Capture the cell that displays the provided text and extract its [X, Y] central coordinate. 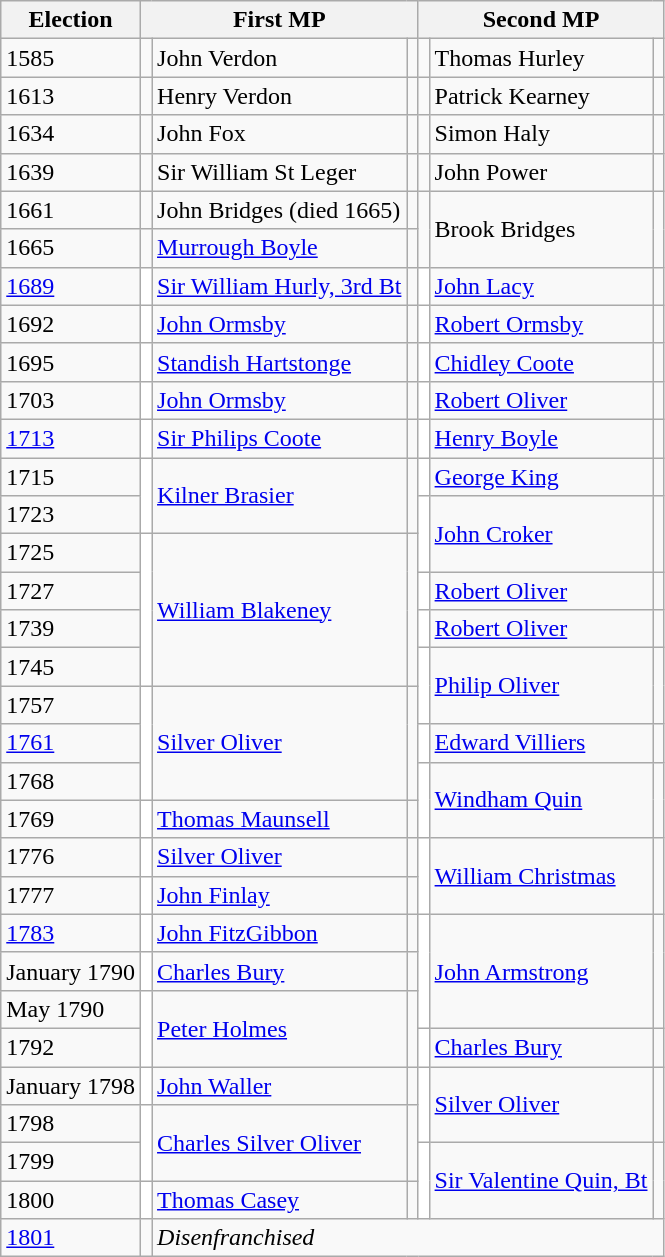
1585 [71, 58]
January 1798 [71, 1085]
Thomas Hurley [541, 58]
John Armstrong [541, 971]
Election [71, 20]
Sir William St Leger [280, 172]
Brook Bridges [541, 229]
Kilner Brasier [280, 496]
Philip Oliver [541, 686]
Charles Silver Oliver [280, 1143]
John Verdon [280, 58]
John Fox [280, 134]
1798 [71, 1124]
1783 [71, 933]
John Finlay [280, 895]
Simon Haly [541, 134]
Henry Verdon [280, 96]
1665 [71, 248]
1689 [71, 286]
George King [541, 477]
1761 [71, 743]
1800 [71, 1200]
John Power [541, 172]
1799 [71, 1162]
1725 [71, 553]
January 1790 [71, 971]
Disenfranchised [408, 1238]
Windham Quin [541, 800]
Sir William Hurly, 3rd Bt [280, 286]
1777 [71, 895]
Sir Philips Coote [280, 438]
John Bridges (died 1665) [280, 210]
Henry Boyle [541, 438]
1769 [71, 819]
Patrick Kearney [541, 96]
1634 [71, 134]
Second MP [541, 20]
John FitzGibbon [280, 933]
Peter Holmes [280, 1028]
Robert Ormsby [541, 324]
Sir Valentine Quin, Bt [541, 1181]
1801 [71, 1238]
1703 [71, 400]
Chidley Coote [541, 362]
1695 [71, 362]
John Waller [280, 1085]
First MP [279, 20]
1692 [71, 324]
1613 [71, 96]
1739 [71, 629]
1639 [71, 172]
May 1790 [71, 1009]
William Blakeney [280, 610]
Standish Hartstonge [280, 362]
1745 [71, 667]
1723 [71, 515]
1776 [71, 857]
1792 [71, 1047]
1713 [71, 438]
William Christmas [541, 876]
Thomas Maunsell [280, 819]
John Lacy [541, 286]
Thomas Casey [280, 1200]
Edward Villiers [541, 743]
1715 [71, 477]
1757 [71, 705]
1768 [71, 781]
John Croker [541, 534]
1727 [71, 591]
1661 [71, 210]
Murrough Boyle [280, 248]
